Return the (X, Y) coordinate for the center point of the cell that contains the specified text.  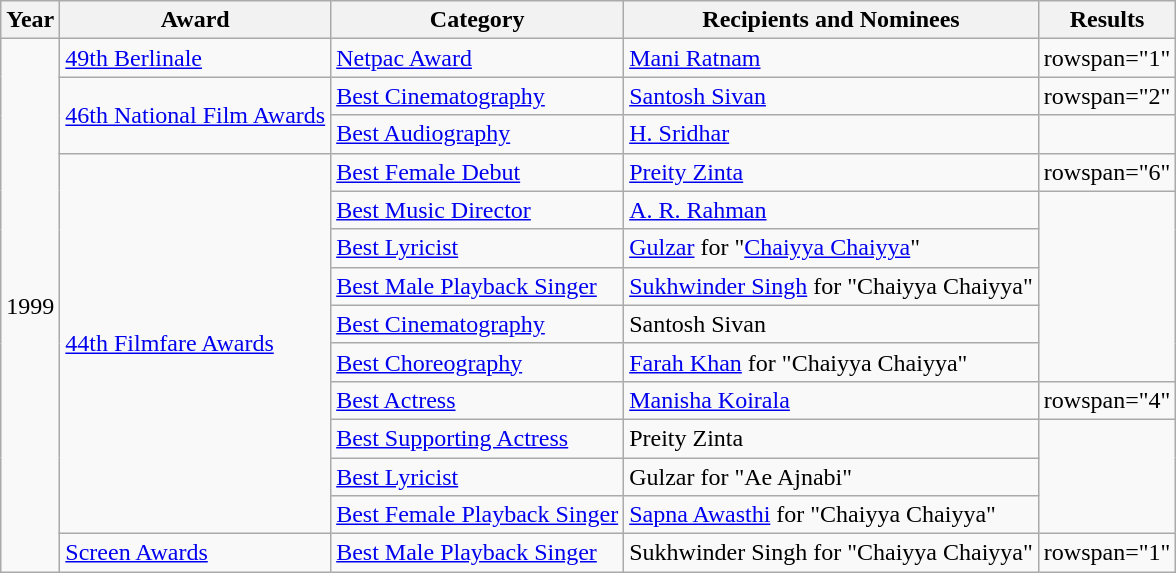
Recipients and Nominees (832, 20)
44th Filmfare Awards (196, 344)
Gulzar for "Chaiyya Chaiyya" (832, 248)
Best Supporting Actress (478, 438)
Farah Khan for "Chaiyya Chaiyya" (832, 362)
Best Choreography (478, 362)
Screen Awards (196, 553)
Gulzar for "Ae Ajnabi" (832, 477)
rowspan="6" (1107, 172)
1999 (30, 306)
49th Berlinale (196, 58)
rowspan="2" (1107, 96)
Results (1107, 20)
Best Actress (478, 400)
H. Sridhar (832, 134)
Netpac Award (478, 58)
Best Female Playback Singer (478, 515)
Best Audiography (478, 134)
Award (196, 20)
46th National Film Awards (196, 115)
Mani Ratnam (832, 58)
Manisha Koirala (832, 400)
A. R. Rahman (832, 210)
Category (478, 20)
Year (30, 20)
Sapna Awasthi for "Chaiyya Chaiyya" (832, 515)
rowspan="4" (1107, 400)
Best Music Director (478, 210)
Best Female Debut (478, 172)
